Search for the cell housing the specified text and yield its [X, Y] center coordinate. 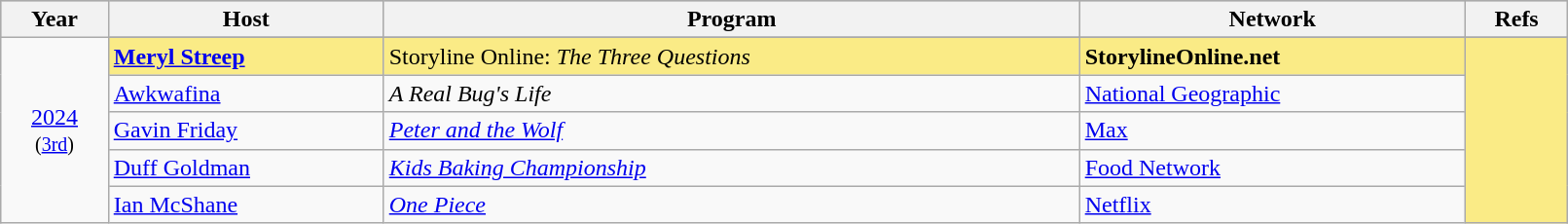
Host [245, 19]
Food Network [1272, 168]
A Real Bug's Life [732, 93]
Peter and the Wolf [732, 131]
One Piece [732, 205]
Kids Baking Championship [732, 168]
StorylineOnline.net [1272, 56]
Awkwafina [245, 93]
Ian McShane [245, 205]
Meryl Streep [245, 56]
Duff Goldman [245, 168]
Year [55, 19]
2024(3rd) [55, 131]
Refs [1516, 19]
Program [732, 19]
Network [1272, 19]
Gavin Friday [245, 131]
Netflix [1272, 205]
Storyline Online: The Three Questions [732, 56]
National Geographic [1272, 93]
Max [1272, 131]
